Detect which cell encompasses the target text, then output its [X, Y] center coordinate. 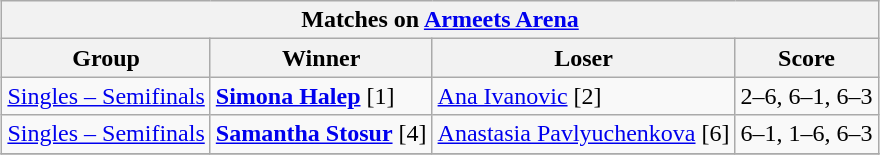
Ana Ivanovic [2] [584, 96]
Matches on Armeets Arena [440, 20]
Group [106, 58]
2–6, 6–1, 6–3 [806, 96]
Anastasia Pavlyuchenkova [6] [584, 134]
Loser [584, 58]
Score [806, 58]
Winner [321, 58]
Simona Halep [1] [321, 96]
Samantha Stosur [4] [321, 134]
6–1, 1–6, 6–3 [806, 134]
